Locate the cell with the specified text and output its [X, Y] center coordinate. 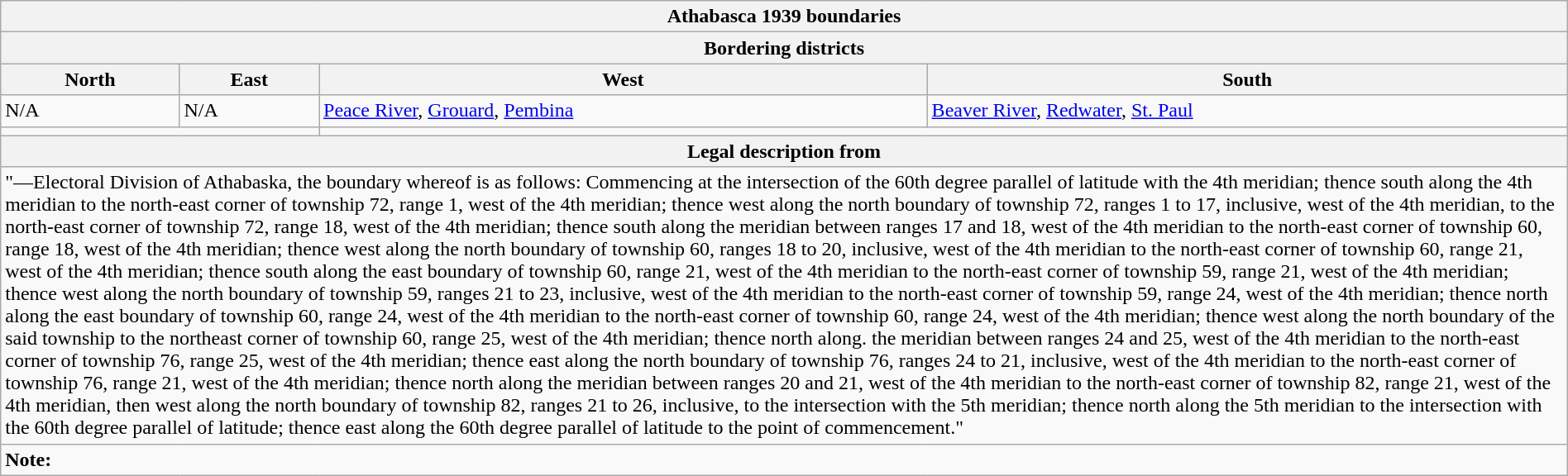
Note: [784, 459]
Athabasca 1939 boundaries [784, 17]
South [1247, 79]
Peace River, Grouard, Pembina [624, 111]
East [249, 79]
Legal description from [784, 151]
Beaver River, Redwater, St. Paul [1247, 111]
West [624, 79]
North [90, 79]
Bordering districts [784, 48]
